Search for the cell housing the specified text and yield its (x, y) center coordinate. 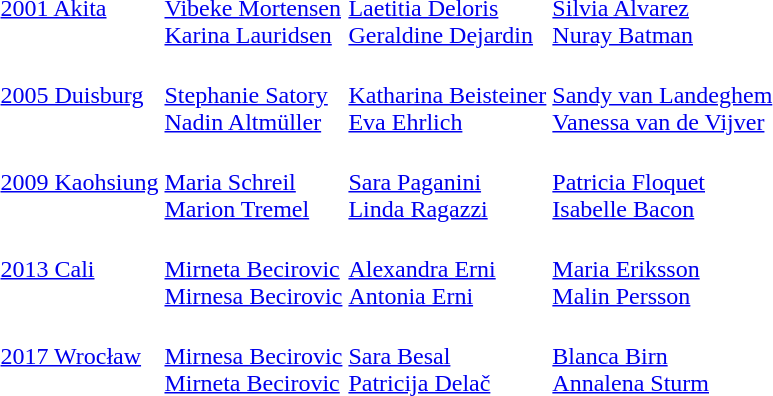
Stephanie SatoryNadin Altmüller (254, 95)
Sara PaganiniLinda Ragazzi (448, 182)
Alexandra ErniAntonia Erni (448, 269)
Maria SchreilMarion Tremel (254, 182)
Katharina BeisteinerEva Ehrlich (448, 95)
Mirneta BecirovicMirnesa Becirovic (254, 269)
